Find where the given text appears and provide that cell's center as (x, y) coordinate. 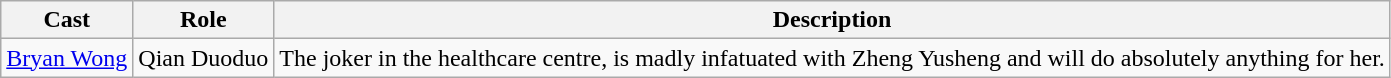
Role (204, 20)
Bryan Wong (67, 58)
Qian Duoduo (204, 58)
Description (832, 20)
Cast (67, 20)
The joker in the healthcare centre, is madly infatuated with Zheng Yusheng and will do absolutely anything for her. (832, 58)
